Provide the [x, y] coordinate of the cell's center where the given text is located.  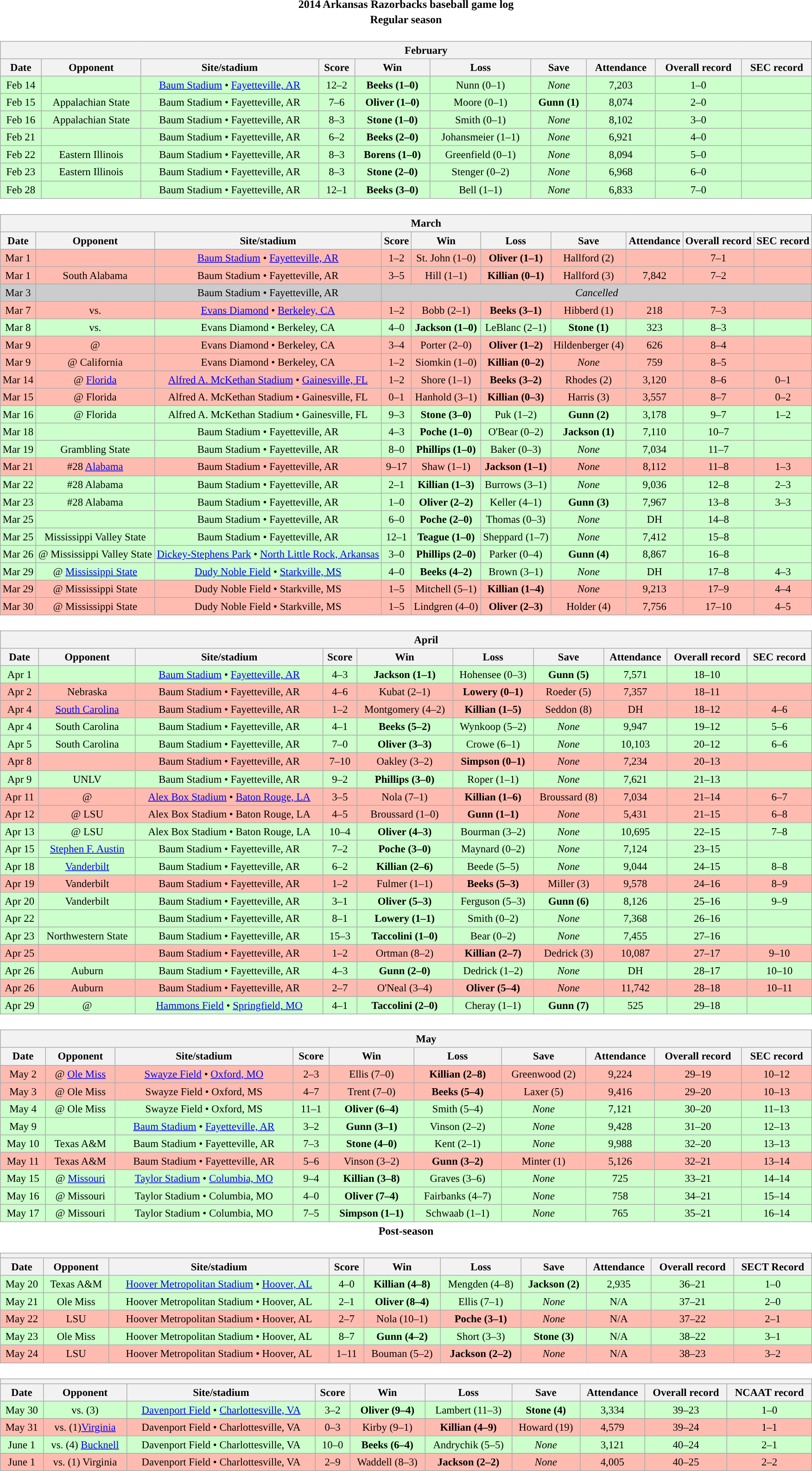
8,867 [654, 554]
11,742 [635, 988]
1–3 [783, 467]
28–18 [707, 988]
UNLV [87, 779]
39–24 [686, 1427]
Waddell (8–3) [387, 1462]
Gunn (1–1) [493, 814]
Stephen F. Austin [87, 849]
18–12 [707, 710]
6–7 [780, 797]
Fairbanks (4–7) [458, 1196]
23–15 [707, 849]
10–13 [777, 1091]
Greenfield (0–1) [481, 155]
vs. (1) Virginia [85, 1462]
7,357 [635, 692]
O'Bear (0–2) [516, 432]
30–20 [698, 1109]
5–0 [698, 155]
525 [635, 1006]
Apr 15 [19, 849]
12–8 [718, 484]
Apr 2 [19, 692]
Siomkin (1–0) [446, 362]
Howard (19) [546, 1427]
24–15 [707, 866]
4,579 [612, 1427]
Mar 19 [18, 450]
27–17 [707, 953]
Andrychik (5–5) [469, 1445]
9,428 [620, 1126]
40–24 [686, 1445]
21–14 [707, 797]
18–11 [707, 692]
11–7 [718, 450]
Beeks (2–0) [392, 137]
Rhodes (2) [589, 380]
9,044 [635, 866]
27–16 [707, 936]
Jackson (2) [554, 1284]
7–10 [340, 761]
Mar 21 [18, 467]
Bell (1–1) [481, 190]
Porter (2–0) [446, 345]
7,455 [635, 936]
8,102 [621, 120]
Gunn (6) [569, 901]
12–13 [777, 1126]
17–8 [718, 571]
10–0 [332, 1445]
218 [654, 310]
11–1 [311, 1109]
8,112 [654, 467]
Beeks (5–2) [405, 727]
3–3 [783, 502]
Stenger (0–2) [481, 172]
Killian (4–9) [469, 1427]
29–19 [698, 1074]
9–10 [780, 953]
17–9 [718, 589]
Swayze Field • Oxford, MO [204, 1074]
Feb 23 [20, 172]
Mengden (4–8) [481, 1284]
O'Neal (3–4) [405, 988]
Beeks (5–3) [493, 884]
Oliver (1–0) [392, 102]
28–17 [707, 971]
May [406, 1039]
7,124 [635, 849]
Gunn (4–2) [402, 1337]
9,036 [654, 484]
8–4 [718, 345]
Beeks (5–4) [458, 1091]
April [406, 640]
Taccolini (2–0) [405, 1006]
Taccolini (1–0) [405, 936]
Keller (4–1) [516, 502]
Feb 15 [20, 102]
Trent (7–0) [372, 1091]
Oliver (4–3) [405, 831]
February [406, 50]
Thomas (0–3) [516, 519]
10–10 [780, 971]
Stone (3–0) [446, 415]
Kirby (9–1) [387, 1427]
May 17 [23, 1213]
vs. (3) [85, 1410]
3,557 [654, 397]
LeBlanc (2–1) [516, 328]
Phillips (2–0) [446, 554]
37–21 [692, 1302]
Simpson (1–1) [372, 1213]
29–20 [698, 1091]
2–2 [769, 1462]
15–8 [718, 537]
May 24 [21, 1354]
6,921 [621, 137]
32–21 [698, 1161]
Bobb (2–1) [446, 310]
Mar 3 [18, 292]
14–14 [777, 1179]
2–9 [332, 1462]
4,005 [612, 1462]
May 20 [21, 1284]
3,120 [654, 380]
Smith (5–4) [458, 1109]
22–15 [707, 831]
May 3 [23, 1091]
8–6 [718, 380]
Stone (2–0) [392, 172]
5,431 [635, 814]
Vinson (3–2) [372, 1161]
Johansmeier (1–1) [481, 137]
725 [620, 1179]
Dickey-Stephens Park • North Little Rock, Arkansas [268, 554]
Holder (4) [589, 606]
May 22 [21, 1319]
Broussard (8) [569, 797]
14–8 [718, 519]
Mar 8 [18, 328]
Nola (7–1) [405, 797]
11–8 [718, 467]
Gunn (3–1) [372, 1126]
40–25 [686, 1462]
6–6 [780, 744]
Apr 29 [19, 1006]
May 4 [23, 1109]
May 2 [23, 1074]
20–13 [707, 761]
9,578 [635, 884]
9,213 [654, 589]
Smith (0–2) [493, 919]
10,087 [635, 953]
Graves (3–6) [458, 1179]
Killian (2–6) [405, 866]
9,988 [620, 1143]
Beeks (3–1) [516, 310]
May 30 [21, 1410]
March [406, 223]
Borens (1–0) [392, 155]
Stone (4) [546, 1410]
Hammons Field • Springfield, MO [229, 1006]
Dedrick (1–2) [493, 971]
Hill (1–1) [446, 275]
Gunn (5) [569, 674]
Fulmer (1–1) [405, 884]
Killian (0–2) [516, 362]
Burrows (3–1) [516, 484]
Lambert (11–3) [469, 1410]
10–12 [777, 1074]
Smith (0–1) [481, 120]
Apr 25 [19, 953]
Ellis (7–1) [481, 1302]
Feb 28 [20, 190]
Crowe (6–1) [493, 744]
Hohensee (0–3) [493, 674]
758 [620, 1196]
Jackson (1–0) [446, 328]
38–22 [692, 1337]
Killian (2–8) [458, 1074]
Poche (3–1) [481, 1319]
Poche (2–0) [446, 519]
Killian (4–8) [402, 1284]
Nola (10–1) [402, 1319]
Parker (0–4) [516, 554]
6,833 [621, 190]
7,842 [654, 275]
Hildenberger (4) [589, 345]
31–20 [698, 1126]
Phillips (3–0) [405, 779]
Mississippi Valley State [95, 537]
12–2 [336, 85]
7,412 [654, 537]
Killian (2–7) [493, 953]
South Alabama [95, 275]
Beeks (3–0) [392, 190]
Stone (1–0) [392, 120]
10,103 [635, 744]
Killian (3–8) [372, 1179]
Shaw (1–1) [446, 467]
Killian (1–5) [493, 710]
8,074 [621, 102]
vs. (1)Virginia [85, 1427]
Hallford (3) [589, 275]
Vinson (2–2) [458, 1126]
Beeks (6–4) [387, 1445]
Killian (1–6) [493, 797]
Ferguson (5–3) [493, 901]
Kubat (2–1) [405, 692]
Phillips (1–0) [446, 450]
Apr 23 [19, 936]
SECT Record [773, 1267]
Beede (5–5) [493, 866]
Gunn (2) [589, 415]
Mar 7 [18, 310]
10,695 [635, 831]
1–1 [769, 1427]
Apr 12 [19, 814]
10–4 [340, 831]
19–12 [707, 727]
7,756 [654, 606]
2,935 [619, 1284]
Apr 22 [19, 919]
Beeks (1–0) [392, 85]
Feb 22 [20, 155]
Jackson (1) [589, 432]
Beeks (4–2) [446, 571]
29–18 [707, 1006]
Oliver (3–3) [405, 744]
Ellis (7–0) [372, 1074]
9–17 [397, 467]
Apr 9 [19, 779]
May 10 [23, 1143]
11–13 [777, 1109]
Gunn (4) [589, 554]
Montgomery (4–2) [405, 710]
Miller (3) [569, 884]
1–11 [347, 1354]
35–21 [698, 1213]
Feb 16 [20, 120]
13–14 [777, 1161]
34–21 [698, 1196]
Apr 8 [19, 761]
Apr 11 [19, 797]
May 9 [23, 1126]
Short (3–3) [481, 1337]
Oliver (5–3) [405, 901]
0–3 [332, 1427]
Oliver (1–1) [516, 258]
Shore (1–1) [446, 380]
15–3 [340, 936]
21–13 [707, 779]
Killian (1–3) [446, 484]
9,416 [620, 1091]
Feb 14 [20, 85]
26–16 [707, 919]
13–13 [777, 1143]
Mar 26 [18, 554]
Gunn (3–2) [458, 1161]
7–8 [780, 831]
38–23 [692, 1354]
Greenwood (2) [544, 1074]
Apr 19 [19, 884]
24–16 [707, 884]
Killian (0–3) [516, 397]
Beeks (3–2) [516, 380]
vs. (4) Bucknell [85, 1445]
Stone (4–0) [372, 1143]
21–15 [707, 814]
Ortman (8–2) [405, 953]
Killian (1–4) [516, 589]
7,621 [635, 779]
8,126 [635, 901]
16–14 [777, 1213]
Puk (1–2) [516, 415]
7–5 [311, 1213]
15–14 [777, 1196]
8,094 [621, 155]
8–9 [780, 884]
8–0 [397, 450]
Mar 16 [18, 415]
Laxer (5) [544, 1091]
37–22 [692, 1319]
Cheray (1–1) [493, 1006]
25–16 [707, 901]
7,110 [654, 432]
Mar 23 [18, 502]
Mar 30 [18, 606]
9–2 [340, 779]
Harris (3) [589, 397]
Oakley (3–2) [405, 761]
Killian (0–1) [516, 275]
17–10 [718, 606]
NCAAT record [769, 1392]
Maynard (0–2) [493, 849]
Bouman (5–2) [402, 1354]
Oliver (9–4) [387, 1410]
39–23 [686, 1410]
8–1 [340, 919]
Mar 14 [18, 380]
32–20 [698, 1143]
Stone (3) [554, 1337]
@ Mississippi Valley State [95, 554]
Lindgren (4–0) [446, 606]
Oliver (5–4) [493, 988]
33–21 [698, 1179]
Schwaab (1–1) [458, 1213]
5,126 [620, 1161]
Oliver (7–4) [372, 1196]
4–7 [311, 1091]
Roeder (5) [569, 692]
6–8 [780, 814]
7,203 [621, 85]
7,368 [635, 919]
Nebraska [87, 692]
9–3 [397, 415]
Nunn (0–1) [481, 85]
Lowery (1–1) [405, 919]
May 11 [23, 1161]
Oliver (2–3) [516, 606]
8–8 [780, 866]
Gunn (3) [589, 502]
Sheppard (1–7) [516, 537]
16–8 [718, 554]
Poche (1–0) [446, 432]
Gunn (1) [559, 102]
May 15 [23, 1179]
Apr 13 [19, 831]
Bear (0–2) [493, 936]
Mar 15 [18, 397]
7,967 [654, 502]
3,334 [612, 1410]
Dedrick (3) [569, 953]
13–8 [718, 502]
4–4 [783, 589]
Oliver (1–2) [516, 345]
Poche (3–0) [405, 849]
7–1 [718, 258]
9–9 [780, 901]
6,968 [621, 172]
36–21 [692, 1284]
10–11 [780, 988]
765 [620, 1213]
Oliver (8–4) [402, 1302]
Bourman (3–2) [493, 831]
Seddon (8) [569, 710]
Oliver (2–2) [446, 502]
Mar 22 [18, 484]
9,224 [620, 1074]
3,178 [654, 415]
St. John (1–0) [446, 258]
9,947 [635, 727]
9–4 [311, 1179]
Simpson (0–1) [493, 761]
323 [654, 328]
Gunn (7) [569, 1006]
Hallford (2) [589, 258]
0–2 [783, 397]
7,121 [620, 1109]
20–12 [707, 744]
Broussard (1–0) [405, 814]
Apr 18 [19, 866]
Hanhold (3–1) [446, 397]
7,571 [635, 674]
Stone (1) [589, 328]
Northwestern State [87, 936]
May 16 [23, 1196]
May 31 [21, 1427]
Minter (1) [544, 1161]
Baker (0–3) [516, 450]
Oliver (6–4) [372, 1109]
Mitchell (5–1) [446, 589]
Feb 21 [20, 137]
Apr 5 [19, 744]
Teague (1–0) [446, 537]
Hibberd (1) [589, 310]
May 21 [21, 1302]
Roper (1–1) [493, 779]
3–4 [397, 345]
@ California [95, 362]
Apr 1 [19, 674]
8–5 [718, 362]
3,121 [612, 1445]
Apr 20 [19, 901]
18–10 [707, 674]
759 [654, 362]
626 [654, 345]
7–6 [336, 102]
Mar 18 [18, 432]
7,234 [635, 761]
Brown (3–1) [516, 571]
Gunn (2–0) [405, 971]
Grambling State [95, 450]
Wynkoop (5–2) [493, 727]
9–7 [718, 415]
Cancelled [597, 292]
Lowery (0–1) [493, 692]
Moore (0–1) [481, 102]
May 23 [21, 1337]
Kent (2–1) [458, 1143]
10–7 [718, 432]
